Find where the given text appears and provide that cell's center as [x, y] coordinate. 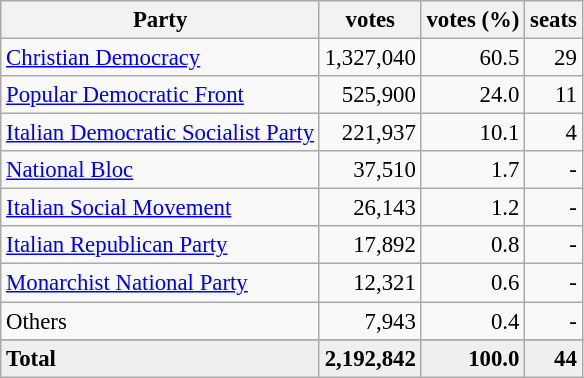
100.0 [473, 358]
221,937 [370, 133]
29 [554, 58]
525,900 [370, 95]
votes [370, 20]
0.4 [473, 321]
Italian Social Movement [160, 208]
4 [554, 133]
1.2 [473, 208]
2,192,842 [370, 358]
Italian Republican Party [160, 245]
44 [554, 358]
17,892 [370, 245]
12,321 [370, 283]
Party [160, 20]
7,943 [370, 321]
1,327,040 [370, 58]
26,143 [370, 208]
Monarchist National Party [160, 283]
Popular Democratic Front [160, 95]
37,510 [370, 170]
60.5 [473, 58]
votes (%) [473, 20]
24.0 [473, 95]
10.1 [473, 133]
seats [554, 20]
Total [160, 358]
National Bloc [160, 170]
Others [160, 321]
11 [554, 95]
Italian Democratic Socialist Party [160, 133]
0.6 [473, 283]
0.8 [473, 245]
Christian Democracy [160, 58]
1.7 [473, 170]
